Locate the cell with the specified text and output its [X, Y] center coordinate. 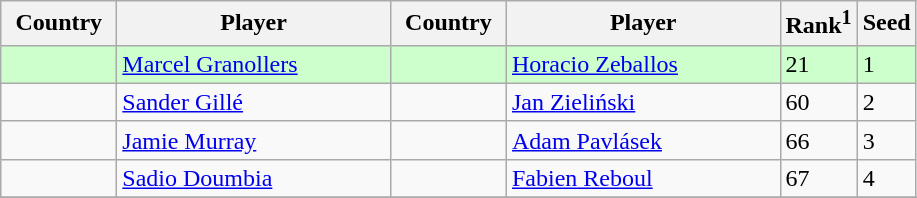
21 [818, 64]
Marcel Granollers [254, 64]
Horacio Zeballos [643, 64]
1 [886, 64]
67 [818, 178]
4 [886, 178]
2 [886, 102]
Adam Pavlásek [643, 140]
66 [818, 140]
Sadio Doumbia [254, 178]
Seed [886, 24]
Rank1 [818, 24]
Jamie Murray [254, 140]
60 [818, 102]
Jan Zieliński [643, 102]
3 [886, 140]
Fabien Reboul [643, 178]
Sander Gillé [254, 102]
